Find where the given text appears and provide that cell's center as (X, Y) coordinate. 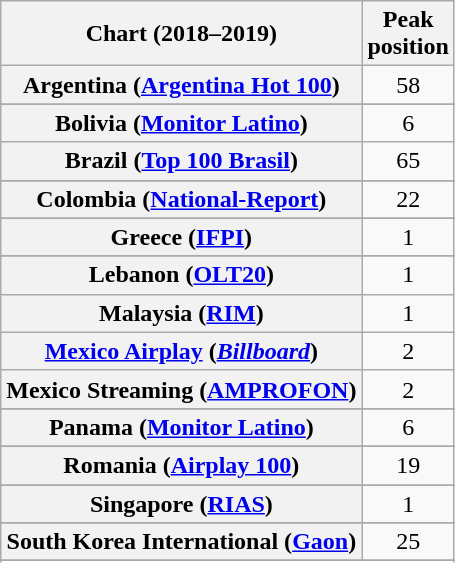
Chart (2018–2019) (182, 34)
Peak position (408, 34)
South Korea International (Gaon) (182, 542)
Mexico Streaming (AMPROFON) (182, 389)
Colombia (National-Report) (182, 199)
Lebanon (OLT20) (182, 275)
19 (408, 465)
Malaysia (RIM) (182, 313)
Singapore (RIAS) (182, 503)
Romania (Airplay 100) (182, 465)
Brazil (Top 100 Brasil) (182, 161)
22 (408, 199)
58 (408, 85)
Mexico Airplay (Billboard) (182, 351)
25 (408, 542)
Panama (Monitor Latino) (182, 427)
65 (408, 161)
Argentina (Argentina Hot 100) (182, 85)
Greece (IFPI) (182, 237)
Bolivia (Monitor Latino) (182, 123)
